Identify which cell holds the provided text, then report its [x, y] central coordinate. 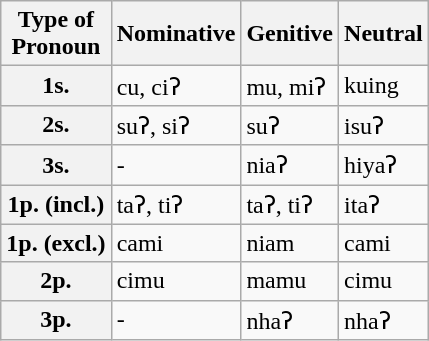
1s. [56, 86]
1p. (excl.) [56, 243]
suʔ, siʔ [176, 125]
suʔ [290, 125]
2p. [56, 281]
3p. [56, 320]
Neutral [384, 34]
2s. [56, 125]
mamu [290, 281]
niam [290, 243]
isuʔ [384, 125]
Genitive [290, 34]
3s. [56, 165]
niaʔ [290, 165]
kuing [384, 86]
itaʔ [384, 204]
cu, ciʔ [176, 86]
1p. (incl.) [56, 204]
Type of Pronoun [56, 34]
Nominative [176, 34]
hiyaʔ [384, 165]
mu, miʔ [290, 86]
